Search for the cell housing the specified text and yield its [X, Y] center coordinate. 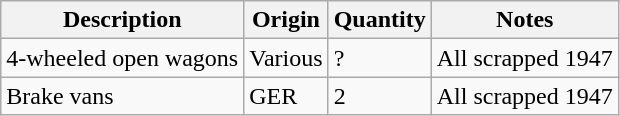
2 [380, 96]
Various [286, 58]
Notes [524, 20]
Brake vans [122, 96]
Origin [286, 20]
? [380, 58]
GER [286, 96]
Quantity [380, 20]
Description [122, 20]
4-wheeled open wagons [122, 58]
